Search for the cell housing the specified text and yield its [X, Y] center coordinate. 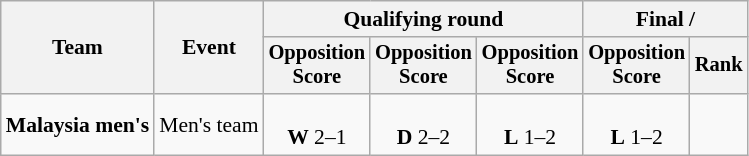
D 2–2 [424, 124]
W 2–1 [318, 124]
Qualifying round [424, 19]
Team [78, 48]
Rank [719, 66]
Event [208, 48]
Malaysia men's [78, 124]
Men's team [208, 124]
Final / [665, 19]
